Extract the [X, Y] coordinate from the center of the cell holding the provided text.  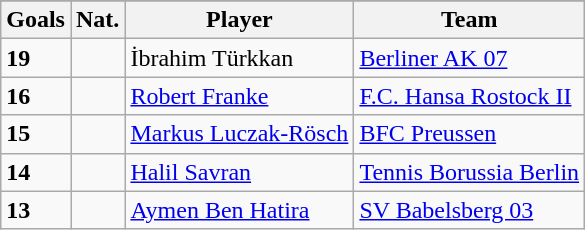
13 [36, 210]
14 [36, 172]
Aymen Ben Hatira [240, 210]
Halil Savran [240, 172]
Goals [36, 20]
19 [36, 58]
SV Babelsberg 03 [470, 210]
16 [36, 96]
Markus Luczak-Rösch [240, 134]
15 [36, 134]
Player [240, 20]
Robert Franke [240, 96]
Nat. [97, 20]
BFC Preussen [470, 134]
İbrahim Türkkan [240, 58]
Team [470, 20]
F.C. Hansa Rostock II [470, 96]
Berliner AK 07 [470, 58]
Tennis Borussia Berlin [470, 172]
